Return (x, y) of the center of cell containing provided text 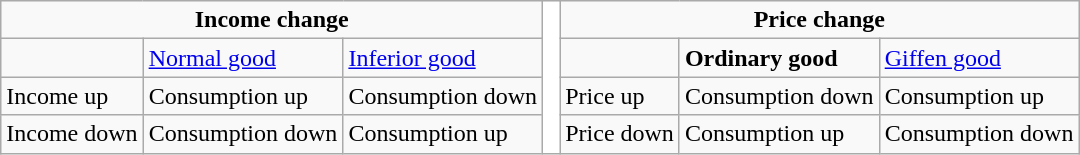
Ordinary good (779, 58)
Giffen good (979, 58)
Price up (620, 96)
Price change (820, 20)
Income up (72, 96)
Income change (272, 20)
Normal good (243, 58)
Inferior good (443, 58)
Price down (620, 134)
Income down (72, 134)
